Detect which cell encompasses the target text, then output its [x, y] center coordinate. 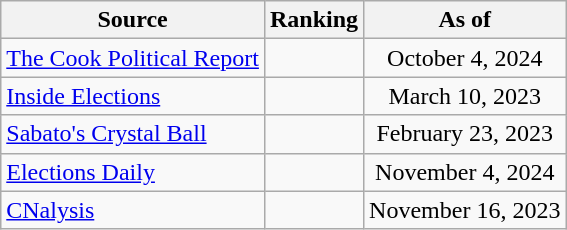
The Cook Political Report [133, 58]
February 23, 2023 [465, 134]
CNalysis [133, 210]
November 4, 2024 [465, 172]
As of [465, 20]
Elections Daily [133, 172]
Sabato's Crystal Ball [133, 134]
Ranking [314, 20]
Source [133, 20]
October 4, 2024 [465, 58]
November 16, 2023 [465, 210]
Inside Elections [133, 96]
March 10, 2023 [465, 96]
